Return [X, Y] of the center of cell containing provided text 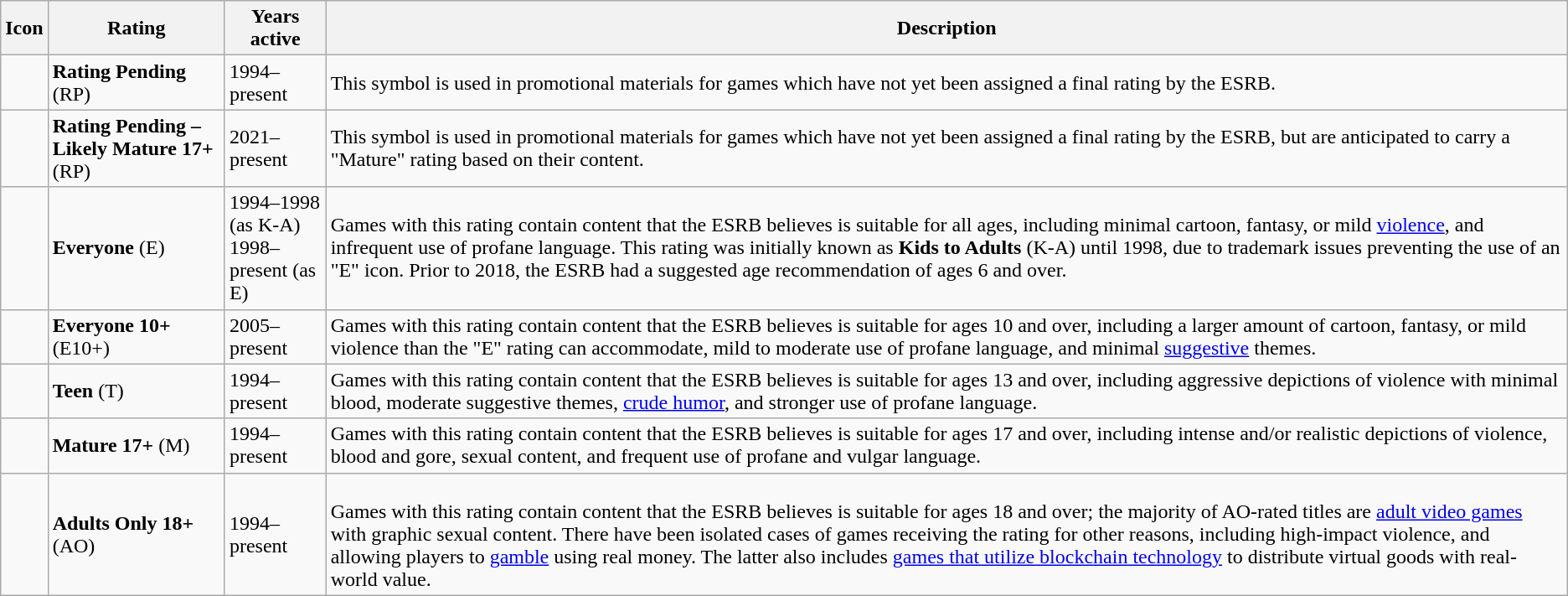
Icon [24, 29]
Adults Only 18+ (AO) [136, 534]
Mature 17+ (M) [136, 446]
This symbol is used in promotional materials for games which have not yet been assigned a final rating by the ESRB. [946, 82]
Years active [275, 29]
Rating [136, 29]
Everyone (E) [136, 248]
Teen (T) [136, 391]
1994–1998 (as K-A)1998–present (as E) [275, 248]
2021–present [275, 148]
Everyone 10+ (E10+) [136, 337]
Rating Pending – Likely Mature 17+ (RP) [136, 148]
Rating Pending (RP) [136, 82]
2005–present [275, 337]
Description [946, 29]
